Pinpoint the cell where the given text exists, returning its (X, Y) midpoint coordinate. 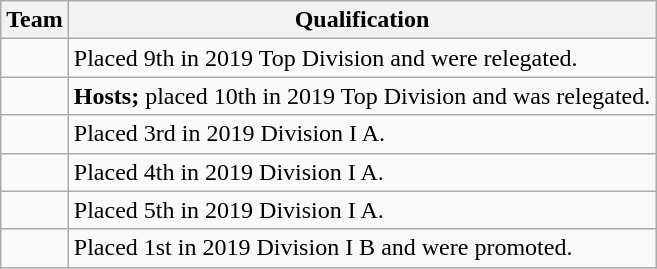
Hosts; placed 10th in 2019 Top Division and was relegated. (362, 96)
Team (35, 20)
Placed 5th in 2019 Division I A. (362, 210)
Placed 9th in 2019 Top Division and were relegated. (362, 58)
Qualification (362, 20)
Placed 1st in 2019 Division I B and were promoted. (362, 248)
Placed 3rd in 2019 Division I A. (362, 134)
Placed 4th in 2019 Division I A. (362, 172)
